Return (X, Y) of the center of cell containing provided text 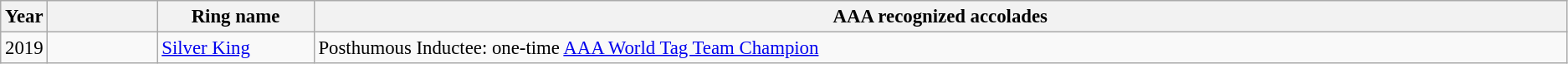
Posthumous Inductee: one-time AAA World Tag Team Champion (940, 48)
Silver King (236, 48)
Ring name (236, 17)
2019 (24, 48)
Year (24, 17)
AAA recognized accolades (940, 17)
